Extract the (x, y) coordinate from the center of the cell holding the provided text.  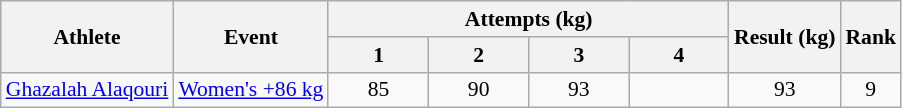
9 (870, 90)
85 (378, 90)
Ghazalah Alaqouri (88, 90)
Rank (870, 36)
Attempts (kg) (528, 19)
Result (kg) (784, 36)
2 (479, 55)
Women's +86 kg (250, 90)
Athlete (88, 36)
3 (579, 55)
4 (679, 55)
90 (479, 90)
Event (250, 36)
1 (378, 55)
